Return (x, y) of the center of cell containing provided text 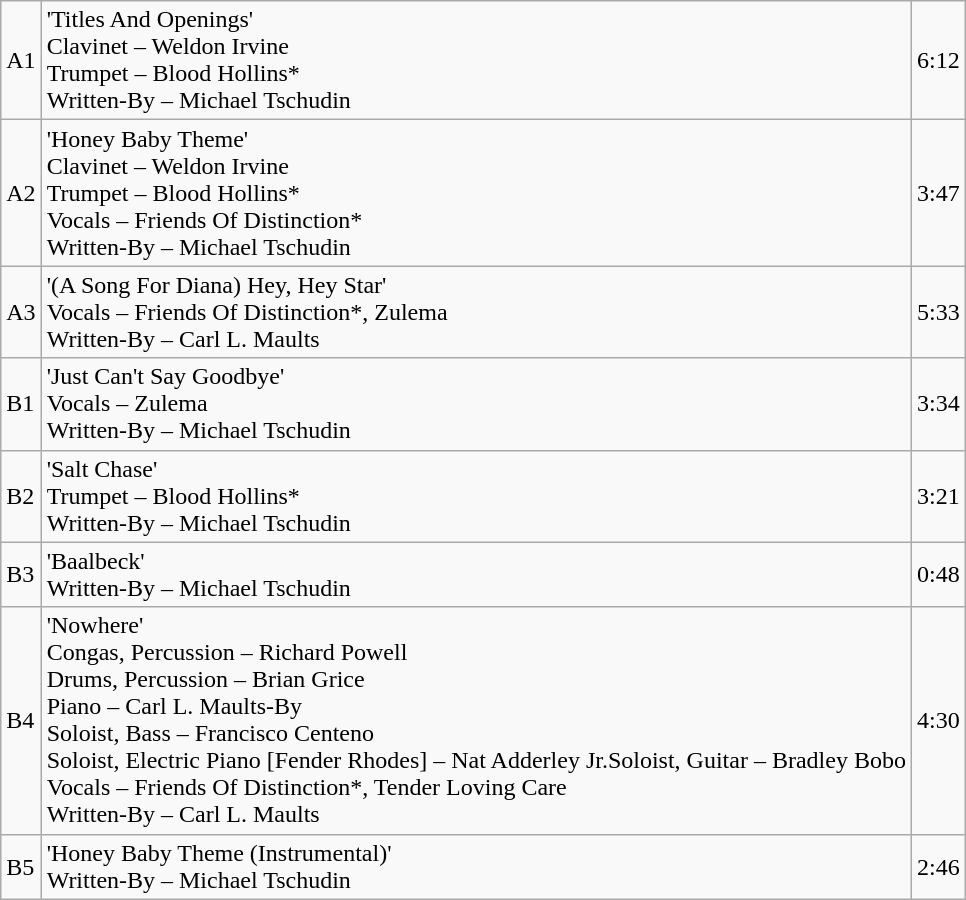
'Titles And Openings'Clavinet – Weldon IrvineTrumpet – Blood Hollins*Written-By – Michael Tschudin (476, 60)
3:34 (938, 404)
4:30 (938, 720)
B2 (21, 496)
A1 (21, 60)
B1 (21, 404)
A2 (21, 193)
A3 (21, 312)
B4 (21, 720)
0:48 (938, 574)
'Honey Baby Theme'Clavinet – Weldon IrvineTrumpet – Blood Hollins*Vocals – Friends Of Distinction*Written-By – Michael Tschudin (476, 193)
'Honey Baby Theme (Instrumental)'Written-By – Michael Tschudin (476, 866)
6:12 (938, 60)
B3 (21, 574)
3:47 (938, 193)
'Salt Chase'Trumpet – Blood Hollins*Written-By – Michael Tschudin (476, 496)
B5 (21, 866)
3:21 (938, 496)
'Baalbeck'Written-By – Michael Tschudin (476, 574)
5:33 (938, 312)
'Just Can't Say Goodbye'Vocals – ZulemaWritten-By – Michael Tschudin (476, 404)
2:46 (938, 866)
'(A Song For Diana) Hey, Hey Star'Vocals – Friends Of Distinction*, ZulemaWritten-By – Carl L. Maults (476, 312)
